Pinpoint the cell where the given text exists, returning its [x, y] midpoint coordinate. 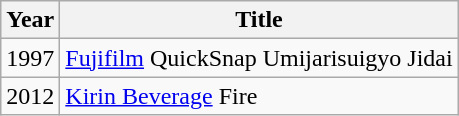
2012 [30, 96]
Title [259, 20]
1997 [30, 58]
Kirin Beverage Fire [259, 96]
Fujifilm QuickSnap Umijarisuigyo Jidai [259, 58]
Year [30, 20]
